Identify which cell holds the provided text, then report its (X, Y) central coordinate. 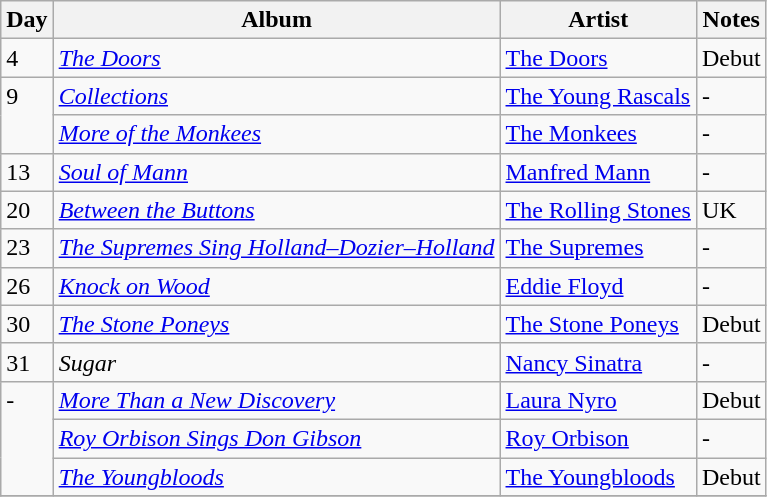
4 (27, 58)
Artist (598, 20)
Roy Orbison Sings Don Gibson (276, 438)
9 (27, 115)
Knock on Wood (276, 286)
20 (27, 210)
13 (27, 172)
31 (27, 362)
30 (27, 324)
The Supremes (598, 248)
More Than a New Discovery (276, 400)
The Rolling Stones (598, 210)
More of the Monkees (276, 134)
UK (731, 210)
Manfred Mann (598, 172)
The Supremes Sing Holland–Dozier–Holland (276, 248)
Roy Orbison (598, 438)
Eddie Floyd (598, 286)
The Monkees (598, 134)
Collections (276, 96)
Album (276, 20)
Nancy Sinatra (598, 362)
Sugar (276, 362)
Notes (731, 20)
Laura Nyro (598, 400)
Soul of Mann (276, 172)
The Young Rascals (598, 96)
26 (27, 286)
Day (27, 20)
Between the Buttons (276, 210)
23 (27, 248)
